Capture the cell that displays the provided text and extract its (X, Y) central coordinate. 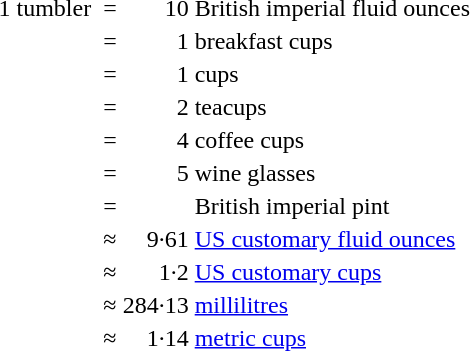
1·2 (156, 272)
4 (156, 140)
284·13 (156, 305)
2 (156, 107)
5 (156, 173)
9·61 (156, 239)
